Locate the cell with the specified text and output its (x, y) center coordinate. 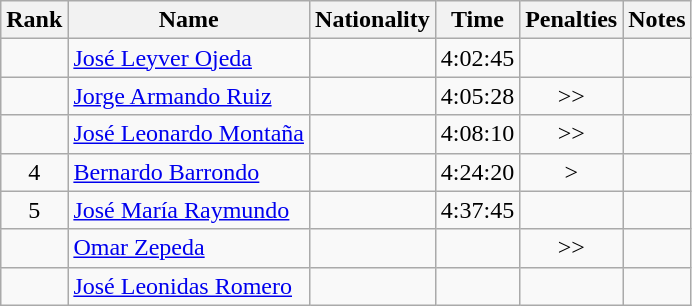
Name (189, 20)
José Leonidas Romero (189, 286)
4:05:28 (477, 96)
> (572, 172)
4 (34, 172)
Time (477, 20)
José Leyver Ojeda (189, 58)
4:02:45 (477, 58)
Rank (34, 20)
José María Raymundo (189, 210)
José Leonardo Montaña (189, 134)
4:37:45 (477, 210)
Jorge Armando Ruiz (189, 96)
4:08:10 (477, 134)
Omar Zepeda (189, 248)
5 (34, 210)
Nationality (373, 20)
Bernardo Barrondo (189, 172)
Penalties (572, 20)
4:24:20 (477, 172)
Notes (657, 20)
